Scan for the cell matching the given text and deliver its (X, Y) coordinate at center. 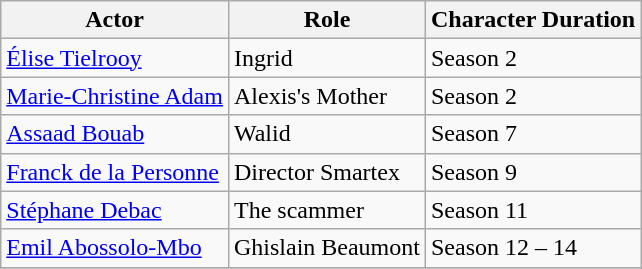
Role (326, 20)
The scammer (326, 210)
Director Smartex (326, 172)
Élise Tielrooy (115, 58)
Actor (115, 20)
Ghislain Beaumont (326, 248)
Stéphane Debac (115, 210)
Character Duration (532, 20)
Season 9 (532, 172)
Emil Abossolo-Mbo (115, 248)
Season 12 – 14 (532, 248)
Franck de la Personne (115, 172)
Walid (326, 134)
Season 11 (532, 210)
Ingrid (326, 58)
Assaad Bouab (115, 134)
Season 7 (532, 134)
Alexis's Mother (326, 96)
Marie-Christine Adam (115, 96)
